Capture the cell that displays the provided text and extract its (x, y) central coordinate. 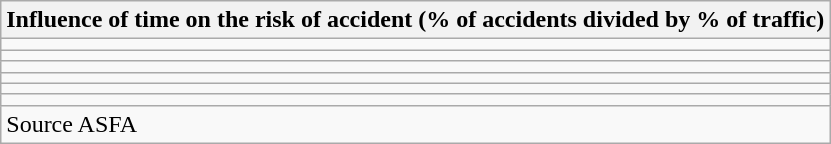
Influence of time on the risk of accident (% of accidents divided by % of traffic) (416, 20)
Source ASFA (416, 124)
